Capture the cell that displays the provided text and extract its [X, Y] central coordinate. 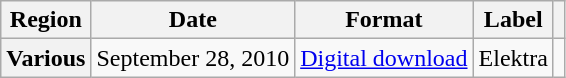
Various [46, 58]
Label [513, 20]
Elektra [513, 58]
Format [384, 20]
September 28, 2010 [193, 58]
Region [46, 20]
Digital download [384, 58]
Date [193, 20]
